Extract the [X, Y] coordinate from the center of the cell holding the provided text.  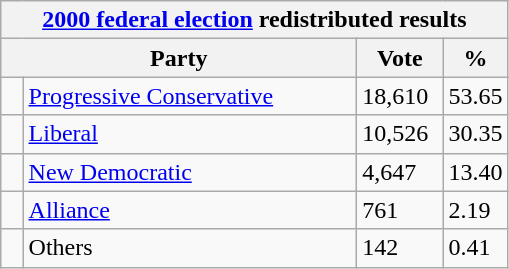
2000 federal election redistributed results [254, 20]
4,647 [400, 172]
Others [190, 248]
761 [400, 210]
142 [400, 248]
2.19 [476, 210]
Progressive Conservative [190, 96]
13.40 [476, 172]
% [476, 58]
Party [179, 58]
Alliance [190, 210]
Vote [400, 58]
30.35 [476, 134]
Liberal [190, 134]
53.65 [476, 96]
10,526 [400, 134]
18,610 [400, 96]
New Democratic [190, 172]
0.41 [476, 248]
